Search for the cell housing the specified text and yield its [X, Y] center coordinate. 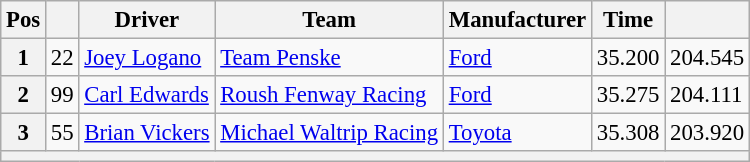
1 [24, 58]
Driver [147, 20]
Time [628, 20]
22 [62, 58]
99 [62, 95]
Roush Fenway Racing [330, 95]
3 [24, 133]
Joey Logano [147, 58]
Carl Edwards [147, 95]
Manufacturer [517, 20]
Brian Vickers [147, 133]
203.920 [708, 133]
204.545 [708, 58]
Michael Waltrip Racing [330, 133]
2 [24, 95]
35.200 [628, 58]
Toyota [517, 133]
Pos [24, 20]
204.111 [708, 95]
35.275 [628, 95]
Team Penske [330, 58]
Team [330, 20]
35.308 [628, 133]
55 [62, 133]
